Capture the cell that displays the provided text and extract its [x, y] central coordinate. 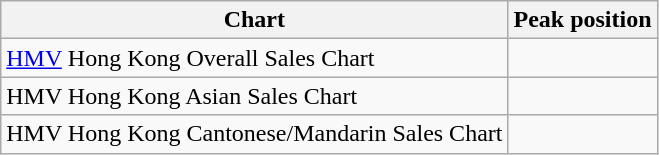
HMV Hong Kong Asian Sales Chart [254, 96]
HMV Hong Kong Cantonese/Mandarin Sales Chart [254, 134]
Chart [254, 20]
Peak position [582, 20]
HMV Hong Kong Overall Sales Chart [254, 58]
